Provide the [X, Y] coordinate of the cell's center where the given text is located.  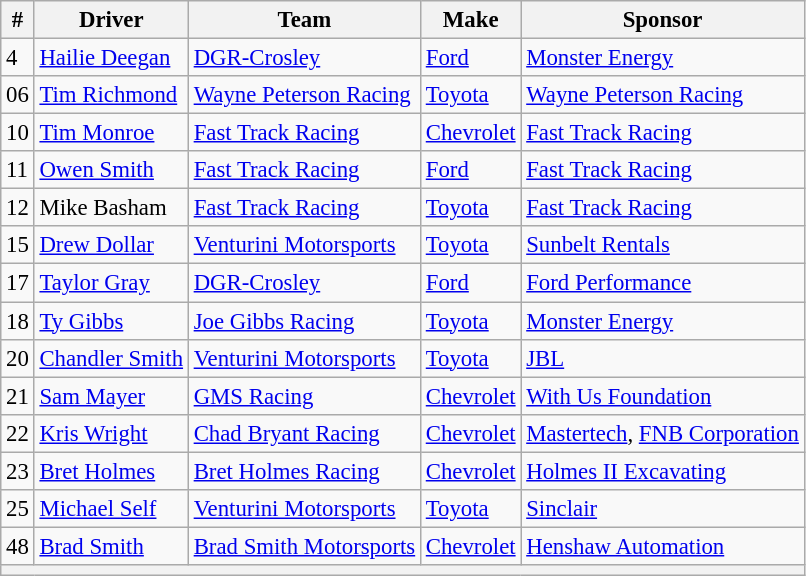
Bret Holmes Racing [304, 471]
Sunbelt Rentals [662, 245]
11 [18, 170]
Sponsor [662, 20]
# [18, 20]
20 [18, 358]
Taylor Gray [111, 283]
12 [18, 208]
25 [18, 509]
18 [18, 321]
17 [18, 283]
Tim Monroe [111, 133]
GMS Racing [304, 396]
22 [18, 433]
Owen Smith [111, 170]
Kris Wright [111, 433]
JBL [662, 358]
Driver [111, 20]
Chandler Smith [111, 358]
Team [304, 20]
Make [470, 20]
With Us Foundation [662, 396]
Chad Bryant Racing [304, 433]
Brad Smith [111, 546]
06 [18, 95]
Bret Holmes [111, 471]
15 [18, 245]
Sinclair [662, 509]
Hailie Deegan [111, 58]
Joe Gibbs Racing [304, 321]
Ty Gibbs [111, 321]
Tim Richmond [111, 95]
Mastertech, FNB Corporation [662, 433]
Ford Performance [662, 283]
48 [18, 546]
Sam Mayer [111, 396]
Holmes II Excavating [662, 471]
Mike Basham [111, 208]
Michael Self [111, 509]
10 [18, 133]
21 [18, 396]
Brad Smith Motorsports [304, 546]
4 [18, 58]
23 [18, 471]
Henshaw Automation [662, 546]
Drew Dollar [111, 245]
